Pinpoint the cell where the given text exists, returning its [x, y] midpoint coordinate. 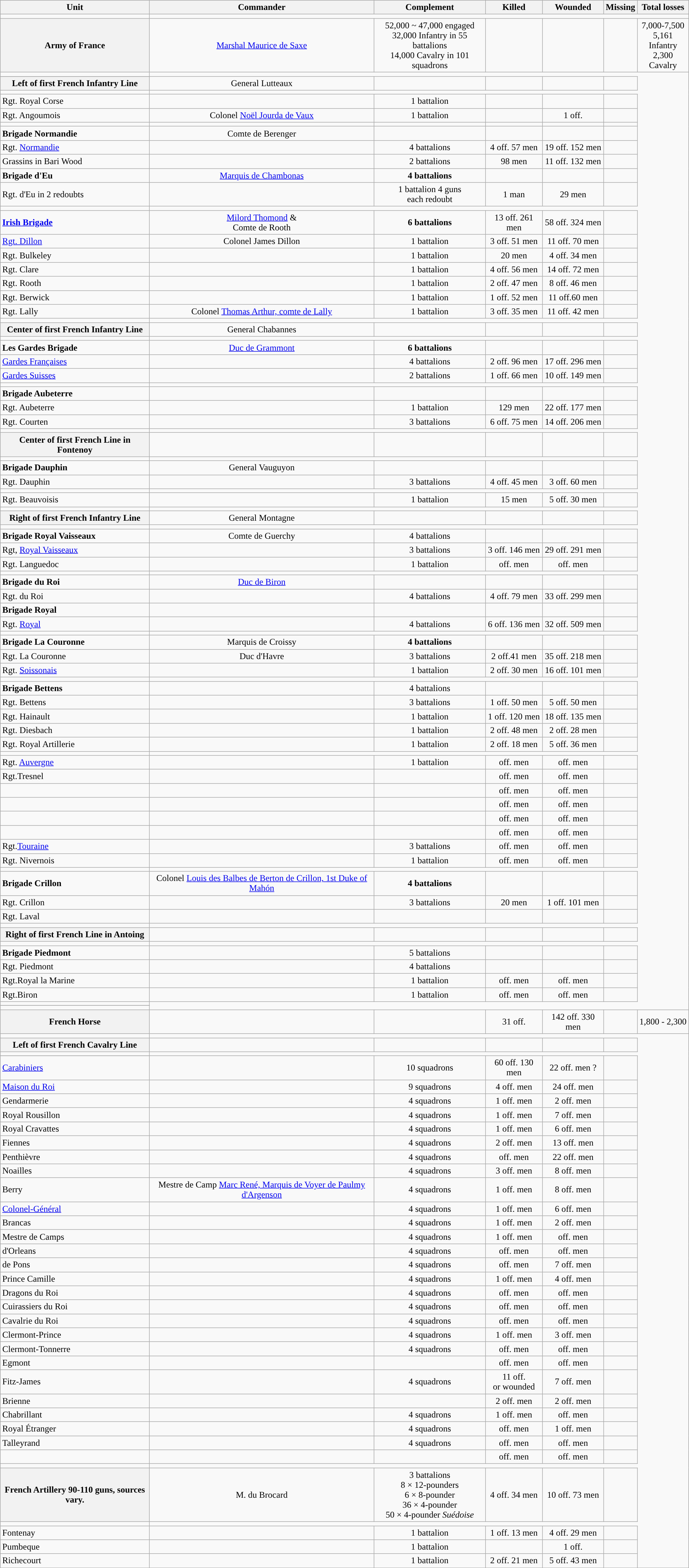
3 off. 35 men [514, 311]
52,000 ~ 47,000 engaged32,000 Infantry in 55 battalions14,000 Cavalry in 101 squadrons [430, 45]
Rgt. Rooth [75, 283]
17 off. 296 men [573, 361]
Royal Cravattes [75, 1129]
2 off. 96 men [514, 361]
Rgt. Soissonais [75, 670]
2 off. 21 men [514, 1561]
Colonel Louis des Balbes de Berton de Crillon, 1st Duke of Mahón [262, 883]
4 off. 56 men [514, 269]
1 off. 50 men [514, 702]
Center of first French Line in Fontenoy [75, 445]
Killed [514, 7]
Brienne [75, 1401]
Rgt. Bettens [75, 702]
Rgt. Royal [75, 624]
Brigade d'Eu [75, 176]
Brigade Dauphin [75, 468]
Rgt. d'Eu in 2 redoubts [75, 194]
Noailles [75, 1171]
Rgt. Languedoc [75, 564]
Brigade Aubeterre [75, 394]
5 off. 30 men [573, 500]
4 off. 45 men [514, 482]
Dragons du Roi [75, 1293]
1 off. 52 men [514, 297]
Total losses [663, 7]
Fiennes [75, 1143]
Rgt. Lally [75, 311]
Rgt. Crillon [75, 902]
Colonel Thomas Arthur, comte de Lally [262, 311]
1 man [514, 194]
Rgt, Royal Vaisseaux [75, 550]
11 off. 42 men [573, 311]
Brancas [75, 1223]
129 men [514, 408]
33 off. 299 men [573, 596]
3 off. 146 men [514, 550]
Rgt. Dillon [75, 241]
22 off. men ? [573, 1068]
Carabiniers [75, 1068]
Irish Brigade [75, 222]
19 off. 152 men [573, 147]
1 off. 120 men [514, 716]
Right of first French Infantry Line [75, 518]
Rgt. Diesbach [75, 730]
Army of France [75, 45]
Rgt.Tresnel [75, 776]
Grassins in Bari Wood [75, 161]
Clermont-Prince [75, 1335]
M. du Brocard [262, 1495]
Comte de Berenger [262, 133]
Rgt. Royal Artillerie [75, 744]
General Chabannes [262, 329]
Clermont-Tonnerre [75, 1349]
Richecourt [75, 1561]
Chabrillant [75, 1415]
Gardes Suisses [75, 375]
General Montagne [262, 518]
Talleyrand [75, 1443]
4 off. 29 men [573, 1533]
Missing [621, 7]
3 off. 60 men [573, 482]
2 off.41 men [514, 656]
11 off.60 men [573, 297]
1 off. 66 men [514, 375]
Rgt. du Roi [75, 596]
Complement [430, 7]
2 off. 28 men [573, 730]
13 off. 261 men [514, 222]
Duc de Grammont [262, 347]
10 off. 73 men [573, 1495]
Gardes Françaises [75, 361]
Brigade Royal [75, 610]
Rgt.Touraine [75, 846]
Penthièvre [75, 1157]
22 off. men [573, 1157]
Left of first French Infantry Line [75, 83]
Milord Thomond & Comte de Rooth [262, 222]
6 off. 75 men [514, 422]
Commander [262, 7]
Rgt. Courten [75, 422]
Cuirassiers du Roi [75, 1307]
5 battalions [430, 953]
Brigade Crillon [75, 883]
Rgt. Bulkeley [75, 255]
1 off. 101 men [573, 902]
2 off. 48 men [514, 730]
4 off. 57 men [514, 147]
Rgt. Laval [75, 916]
Fontenay [75, 1533]
4 off. 79 men [514, 596]
Center of first French Infantry Line [75, 329]
16 off. 101 men [573, 670]
2 off. 30 men [514, 670]
60 off. 130 men [514, 1068]
31 off. [514, 1022]
Rgt. La Couronne [75, 656]
Duc d'Havre [262, 656]
98 men [514, 161]
Brigade Bettens [75, 688]
Brigade du Roi [75, 582]
14 off. 72 men [573, 269]
Brigade Normandie [75, 133]
Brigade La Couronne [75, 642]
11 off.or wounded [514, 1381]
Colonel James Dillon [262, 241]
29 off. 291 men [573, 550]
Gendarmerie [75, 1101]
Brigade Piedmont [75, 953]
d'Orleans [75, 1251]
18 off. 135 men [573, 716]
35 off. 218 men [573, 656]
5 off. 36 men [573, 744]
Marquis de Croissy [262, 642]
Marshal Maurice de Saxe [262, 45]
7,000-7,5005,161 Infantry2,300 Cavalry [663, 45]
Right of first French Line in Antoing [75, 934]
Colonel-Général [75, 1209]
3 battalions8 × 12-pounders 6 × 8-pounder 36 × 4-pounder 50 × 4-pounder Suédoise [430, 1495]
Fitz-James [75, 1381]
5 off. 43 men [573, 1561]
Pumbeque [75, 1547]
Rgt. Royal Corse [75, 101]
5 off. 50 men [573, 702]
Maison du Roi [75, 1087]
32 off. 509 men [573, 624]
Royal Étranger [75, 1429]
58 off. 324 men [573, 222]
Rgt.Biron [75, 995]
14 off. 206 men [573, 422]
24 off. men [573, 1087]
Comte de Guerchy [262, 536]
29 men [573, 194]
3 off. 51 men [514, 241]
Duc de Biron [262, 582]
9 squadrons [430, 1087]
1 off. 13 men [514, 1533]
1,800 - 2,300 [663, 1022]
Rgt. Clare [75, 269]
Rgt. Berwick [75, 297]
Brigade Royal Vaisseaux [75, 536]
Unit [75, 7]
French Horse [75, 1022]
Rgt. Piedmont [75, 967]
2 off. 18 men [514, 744]
Rgt. Aubeterre [75, 408]
Les Gardes Brigade [75, 347]
Berry [75, 1190]
15 men [514, 500]
11 off. 132 men [573, 161]
13 off. men [573, 1143]
Rgt.Royal la Marine [75, 981]
Mestre de Camp Marc René, Marquis de Voyer de Paulmy d'Argenson [262, 1190]
6 off. 136 men [514, 624]
Egmont [75, 1363]
General Lutteaux [262, 83]
22 off. 177 men [573, 408]
Royal Rousillon [75, 1115]
Rgt. Beauvoisis [75, 500]
Rgt. Auvergne [75, 762]
Rgt. Hainault [75, 716]
10 squadrons [430, 1068]
Left of first French Cavalry Line [75, 1045]
Prince Camille [75, 1279]
8 off. 46 men [573, 283]
Colonel Noël Jourda de Vaux [262, 115]
Rgt. Normandie [75, 147]
1 battalion 4 gunseach redoubt [430, 194]
General Vauguyon [262, 468]
10 off. 149 men [573, 375]
Marquis de Chambonas [262, 176]
de Pons [75, 1265]
2 off. 47 men [514, 283]
142 off. 330 men [573, 1022]
Mestre de Camps [75, 1237]
French Artillery 90-110 guns, sources vary. [75, 1495]
Rgt. Nivernois [75, 860]
Rgt. Angoumois [75, 115]
11 off. 70 men [573, 241]
Rgt. Dauphin [75, 482]
Wounded [573, 7]
Cavalrie du Roi [75, 1321]
